Determine the (x, y) coordinate at the center of the cell enclosing the given text.  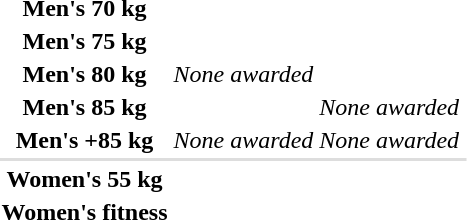
Men's 80 kg (84, 74)
Men's 85 kg (84, 107)
Men's 75 kg (84, 41)
Men's +85 kg (84, 140)
Women's 55 kg (84, 179)
